Extract the [X, Y] coordinate from the center of the cell holding the provided text.  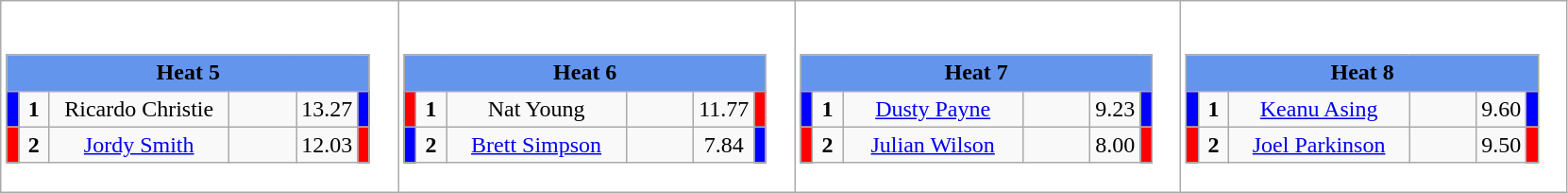
Julian Wilson [933, 145]
Keanu Asing [1320, 109]
Heat 5 [188, 73]
Jordy Smith [140, 145]
7.84 [724, 145]
Heat 6 [585, 73]
Brett Simpson [536, 145]
8.00 [1116, 145]
Nat Young [536, 109]
9.60 [1501, 109]
Heat 5 1 Ricardo Christie 13.27 2 Jordy Smith 12.03 [200, 96]
Heat 6 1 Nat Young 11.77 2 Brett Simpson 7.84 [597, 96]
Heat 8 1 Keanu Asing 9.60 2 Joel Parkinson 9.50 [1374, 96]
Heat 7 [976, 73]
Heat 8 [1362, 73]
13.27 [327, 109]
9.23 [1116, 109]
12.03 [327, 145]
Heat 7 1 Dusty Payne 9.23 2 Julian Wilson 8.00 [987, 96]
11.77 [724, 109]
Joel Parkinson [1320, 145]
Ricardo Christie [140, 109]
9.50 [1501, 145]
Dusty Payne [933, 109]
